For the text-containing cell, return its midpoint in [X, Y] coordinate format. 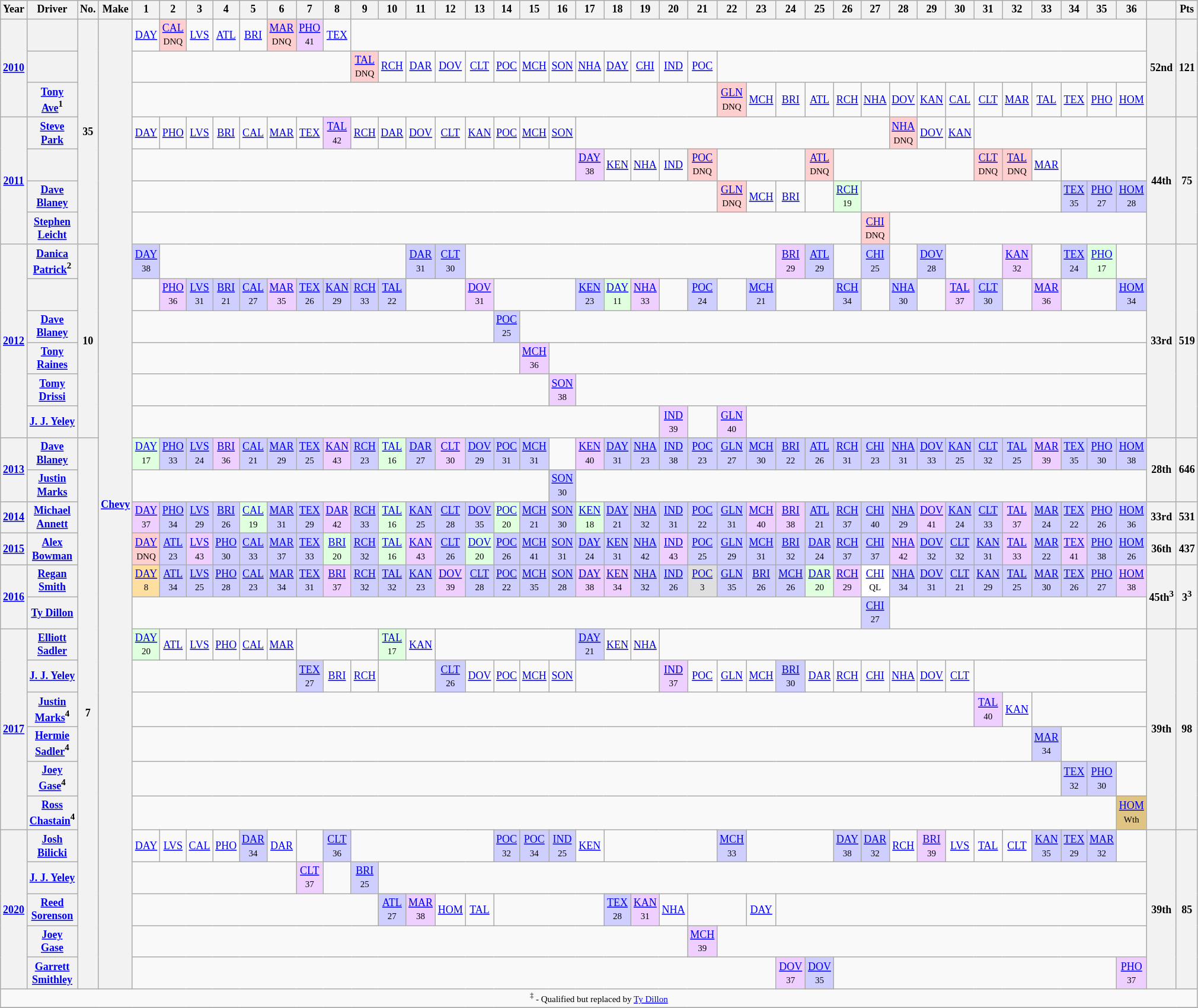
Justin Marks4 [52, 709]
ATL21 [820, 517]
Elliott Sadler [52, 645]
TEX27 [309, 676]
CAL21 [254, 454]
HOM36 [1131, 517]
4 [226, 9]
NHA29 [903, 517]
DAY31 [617, 454]
Stephen Leicht [52, 228]
25 [820, 9]
DAR24 [820, 549]
CHI27 [875, 613]
Hermie Sadler4 [52, 744]
12 [451, 9]
16 [562, 9]
TAL22 [392, 295]
NHA30 [903, 295]
KEN34 [617, 581]
27 [875, 9]
MAR35 [282, 295]
CHI25 [875, 261]
PHO26 [1102, 517]
MCH33 [732, 846]
GLN29 [732, 549]
RCH23 [365, 454]
DAY20 [146, 645]
23 [761, 9]
TEX28 [617, 910]
519 [1187, 341]
HOM26 [1131, 549]
RCH34 [847, 295]
CLT21 [960, 581]
MAR38 [421, 910]
KAN24 [960, 517]
98 [1187, 729]
BRI39 [932, 846]
CHI37 [875, 549]
BRI32 [791, 549]
Tomy Drissi [52, 390]
GLN35 [732, 581]
Garrett Smithley [52, 973]
GLN [732, 676]
MAR36 [1046, 295]
GLN40 [732, 422]
KAN23 [421, 581]
HOM28 [1131, 197]
RCH31 [847, 454]
MCH26 [791, 581]
17 [590, 9]
ATL26 [820, 454]
LVS24 [199, 454]
PHO41 [309, 35]
1 [146, 9]
POC20 [507, 517]
SON28 [562, 581]
DOV37 [791, 973]
8 [337, 9]
IND31 [673, 517]
MCH35 [534, 581]
DOV28 [932, 261]
44th [1161, 180]
RCH19 [847, 197]
DOV39 [451, 581]
2017 [14, 729]
DOV33 [932, 454]
TEX25 [309, 454]
POC31 [507, 454]
ATL27 [392, 910]
CHI40 [875, 517]
Ross Chastain4 [52, 813]
Reed Sorenson [52, 910]
Steve Park [52, 133]
32 [1017, 9]
2012 [14, 341]
13 [480, 9]
DAY11 [617, 295]
TEX32 [1074, 778]
DAY17 [146, 454]
TEX22 [1074, 517]
TEX31 [309, 581]
MAR29 [282, 454]
IND38 [673, 454]
LVS25 [199, 581]
Tony Raines [52, 359]
TAL42 [337, 133]
DAR31 [421, 261]
DAR20 [820, 581]
BRI30 [791, 676]
TAL17 [392, 645]
NHADNQ [903, 133]
RCH29 [847, 581]
21 [702, 9]
CALDNQ [173, 35]
CAL19 [254, 517]
Driver [52, 9]
DAY37 [146, 517]
MAR39 [1046, 454]
26 [847, 9]
DAR42 [337, 517]
CAL23 [254, 581]
2014 [14, 517]
52nd [1161, 68]
14 [507, 9]
22 [732, 9]
POC34 [534, 846]
‡ - Qualified but replaced by Ty Dillon [599, 999]
24 [791, 9]
MAR22 [1046, 549]
CAL33 [254, 549]
DOV41 [932, 517]
BRI25 [365, 878]
MAR31 [282, 517]
DAR32 [875, 846]
Alex Bowman [52, 549]
POC26 [507, 549]
MAR37 [282, 549]
28th [1161, 469]
IND43 [673, 549]
IND25 [562, 846]
BRI38 [791, 517]
31 [988, 9]
2016 [14, 596]
IND37 [673, 676]
HOM34 [1131, 295]
No. [88, 9]
11 [421, 9]
DAR34 [254, 846]
BRI22 [791, 454]
DOV32 [932, 549]
NHA33 [646, 295]
TAL33 [1017, 549]
CHI23 [875, 454]
75 [1187, 180]
POC24 [702, 295]
Tony Ave1 [52, 100]
CLTDNQ [988, 165]
3 [199, 9]
MCH30 [761, 454]
KEN31 [617, 549]
Year [14, 9]
29 [932, 9]
2013 [14, 469]
POC3 [702, 581]
MARDNQ [282, 35]
KAN32 [1017, 261]
Joey Gase4 [52, 778]
121 [1187, 68]
KAN35 [1046, 846]
ATL34 [173, 581]
PHO17 [1102, 261]
30 [960, 9]
Make [116, 9]
PHO33 [173, 454]
NHA31 [903, 454]
KEN40 [590, 454]
Joey Gase [52, 942]
28 [903, 9]
36th [1161, 549]
MCH40 [761, 517]
DAY8 [146, 581]
MAR30 [1046, 581]
ATL29 [820, 261]
Michael Annett [52, 517]
SON31 [562, 549]
POC32 [507, 846]
PHO38 [1102, 549]
IND39 [673, 422]
15 [534, 9]
DAYDNQ [146, 549]
MCH41 [534, 549]
BRI20 [337, 549]
CAL27 [254, 295]
5 [254, 9]
TAL40 [988, 709]
NHA23 [646, 454]
SON38 [562, 390]
2 [173, 9]
PHO34 [173, 517]
PHO37 [1131, 973]
MCH36 [534, 359]
DOV29 [480, 454]
ATLDNQ [820, 165]
ATL23 [173, 549]
DAR27 [421, 454]
85 [1187, 910]
TEX41 [1074, 549]
MCH39 [702, 942]
BRI29 [791, 261]
531 [1187, 517]
CHIDNQ [875, 228]
9 [365, 9]
KEN18 [590, 517]
POCDNQ [702, 165]
DOV20 [480, 549]
Regan Smith [52, 581]
CLT36 [337, 846]
TEX33 [309, 549]
PHO28 [226, 581]
NHA34 [903, 581]
Chevy [116, 504]
BRI21 [226, 295]
GLN31 [732, 517]
437 [1187, 549]
TEX24 [1074, 261]
DAY24 [590, 549]
KEN23 [590, 295]
CLT33 [988, 517]
BRI36 [226, 454]
LVS43 [199, 549]
19 [646, 9]
IND26 [673, 581]
BRI37 [337, 581]
20 [673, 9]
36 [1131, 9]
6 [282, 9]
MAR32 [1102, 846]
Danica Patrick2 [52, 261]
Pts [1187, 9]
646 [1187, 469]
45th3 [1161, 596]
2015 [14, 549]
CLT37 [309, 878]
Josh Bilicki [52, 846]
TAL32 [392, 581]
CHIQL [875, 581]
Ty Dillon [52, 613]
LVS29 [199, 517]
MAR24 [1046, 517]
HOMWth [1131, 813]
2010 [14, 68]
Justin Marks [52, 485]
2020 [14, 910]
18 [617, 9]
GLN27 [732, 454]
PHO36 [173, 295]
POC23 [702, 454]
34 [1074, 9]
LVS31 [199, 295]
2011 [14, 180]
